Extract the (x, y) coordinate from the center of the cell holding the provided text.  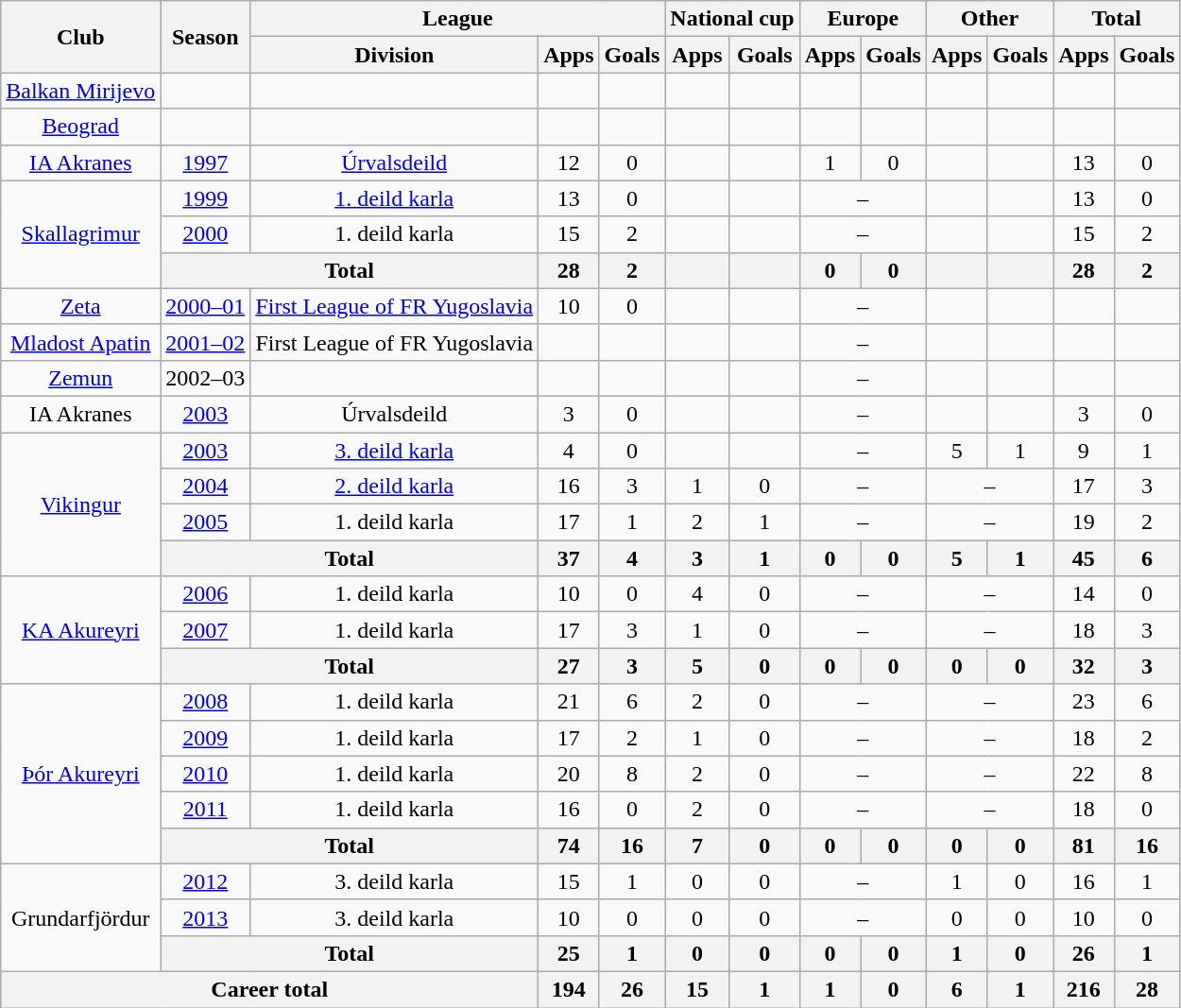
9 (1084, 451)
2. deild karla (395, 487)
Division (395, 55)
27 (569, 666)
2005 (206, 522)
2008 (206, 702)
Other (989, 19)
1997 (206, 162)
Skallagrimur (81, 234)
2007 (206, 630)
KA Akureyri (81, 630)
45 (1084, 558)
20 (569, 774)
Zemun (81, 378)
Beograd (81, 127)
74 (569, 846)
Grundarfjördur (81, 917)
37 (569, 558)
National cup (732, 19)
Þór Akureyri (81, 774)
12 (569, 162)
2011 (206, 810)
2002–03 (206, 378)
2010 (206, 774)
23 (1084, 702)
81 (1084, 846)
Europe (863, 19)
2001–02 (206, 342)
21 (569, 702)
2009 (206, 738)
Mladost Apatin (81, 342)
22 (1084, 774)
Career total (270, 989)
14 (1084, 594)
Vikingur (81, 504)
25 (569, 953)
Club (81, 37)
2004 (206, 487)
2000 (206, 234)
194 (569, 989)
2000–01 (206, 306)
Balkan Mirijevo (81, 91)
2012 (206, 881)
Zeta (81, 306)
216 (1084, 989)
League (457, 19)
2013 (206, 917)
32 (1084, 666)
7 (697, 846)
2006 (206, 594)
Season (206, 37)
1999 (206, 198)
19 (1084, 522)
